For the text-containing cell, return its midpoint in (x, y) coordinate format. 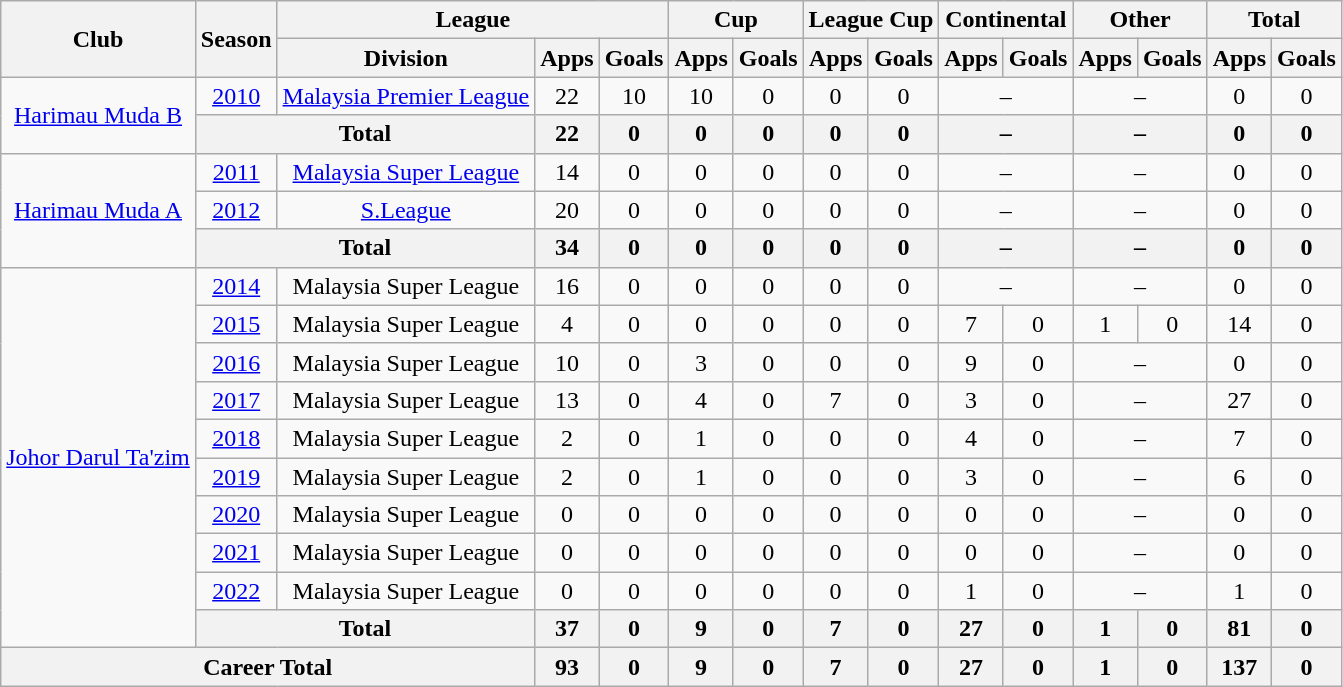
Harimau Muda B (98, 115)
2019 (236, 477)
93 (567, 667)
Other (1140, 20)
Johor Darul Ta'zim (98, 458)
Division (406, 58)
2018 (236, 438)
20 (567, 210)
37 (567, 629)
Career Total (268, 667)
16 (567, 286)
2015 (236, 324)
2017 (236, 400)
League (473, 20)
2020 (236, 515)
Malaysia Premier League (406, 96)
2016 (236, 362)
Club (98, 39)
81 (1239, 629)
2011 (236, 172)
Cup (736, 20)
S.League (406, 210)
2021 (236, 553)
League Cup (871, 20)
13 (567, 400)
Season (236, 39)
2012 (236, 210)
6 (1239, 477)
Harimau Muda A (98, 210)
2010 (236, 96)
Continental (1006, 20)
2022 (236, 591)
34 (567, 248)
137 (1239, 667)
2014 (236, 286)
